Output the [X, Y] coordinate of the center of the cell containing the given text.  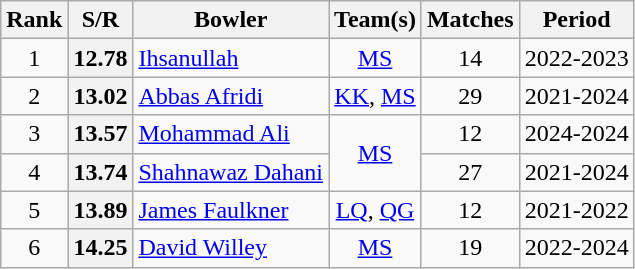
6 [34, 248]
27 [470, 172]
David Willey [231, 248]
Abbas Afridi [231, 96]
3 [34, 134]
14.25 [100, 248]
Mohammad Ali [231, 134]
4 [34, 172]
Team(s) [376, 20]
13.89 [100, 210]
LQ, QG [376, 210]
2024-2024 [576, 134]
James Faulkner [231, 210]
Matches [470, 20]
KK, MS [376, 96]
5 [34, 210]
Period [576, 20]
29 [470, 96]
S/R [100, 20]
13.02 [100, 96]
Rank [34, 20]
2022-2024 [576, 248]
19 [470, 248]
2 [34, 96]
1 [34, 58]
12.78 [100, 58]
14 [470, 58]
13.74 [100, 172]
2021-2022 [576, 210]
2022-2023 [576, 58]
13.57 [100, 134]
Shahnawaz Dahani [231, 172]
Bowler [231, 20]
Ihsanullah [231, 58]
